Detect which cell encompasses the target text, then output its [X, Y] center coordinate. 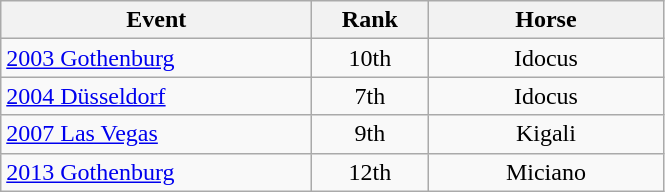
2003 Gothenburg [156, 58]
2004 Düsseldorf [156, 96]
12th [370, 172]
7th [370, 96]
Event [156, 20]
Kigali [546, 134]
Rank [370, 20]
9th [370, 134]
2007 Las Vegas [156, 134]
Miciano [546, 172]
2013 Gothenburg [156, 172]
10th [370, 58]
Horse [546, 20]
